Search for the cell housing the specified text and yield its (X, Y) center coordinate. 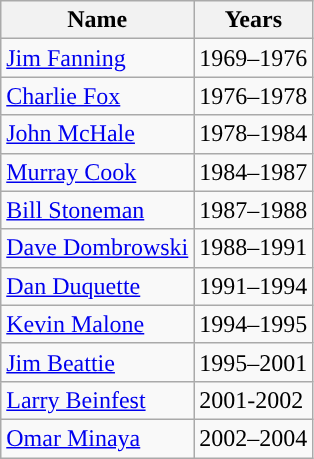
Bill Stoneman (98, 210)
1976–1978 (254, 96)
1991–1994 (254, 286)
1978–1984 (254, 134)
1984–1987 (254, 172)
Dan Duquette (98, 286)
Years (254, 20)
Kevin Malone (98, 324)
1988–1991 (254, 248)
1969–1976 (254, 58)
Omar Minaya (98, 438)
Larry Beinfest (98, 400)
John McHale (98, 134)
1987–1988 (254, 210)
Jim Beattie (98, 362)
2002–2004 (254, 438)
Jim Fanning (98, 58)
Name (98, 20)
Murray Cook (98, 172)
Charlie Fox (98, 96)
1995–2001 (254, 362)
1994–1995 (254, 324)
Dave Dombrowski (98, 248)
2001-2002 (254, 400)
